For the text-containing cell, return its midpoint in [x, y] coordinate format. 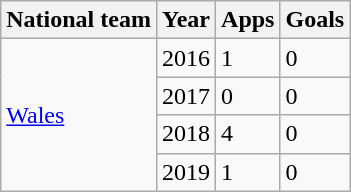
2016 [186, 58]
Year [186, 20]
4 [248, 134]
2018 [186, 134]
Apps [248, 20]
2019 [186, 172]
National team [79, 20]
Wales [79, 115]
2017 [186, 96]
Goals [315, 20]
